Identify which cell holds the provided text, then report its (X, Y) central coordinate. 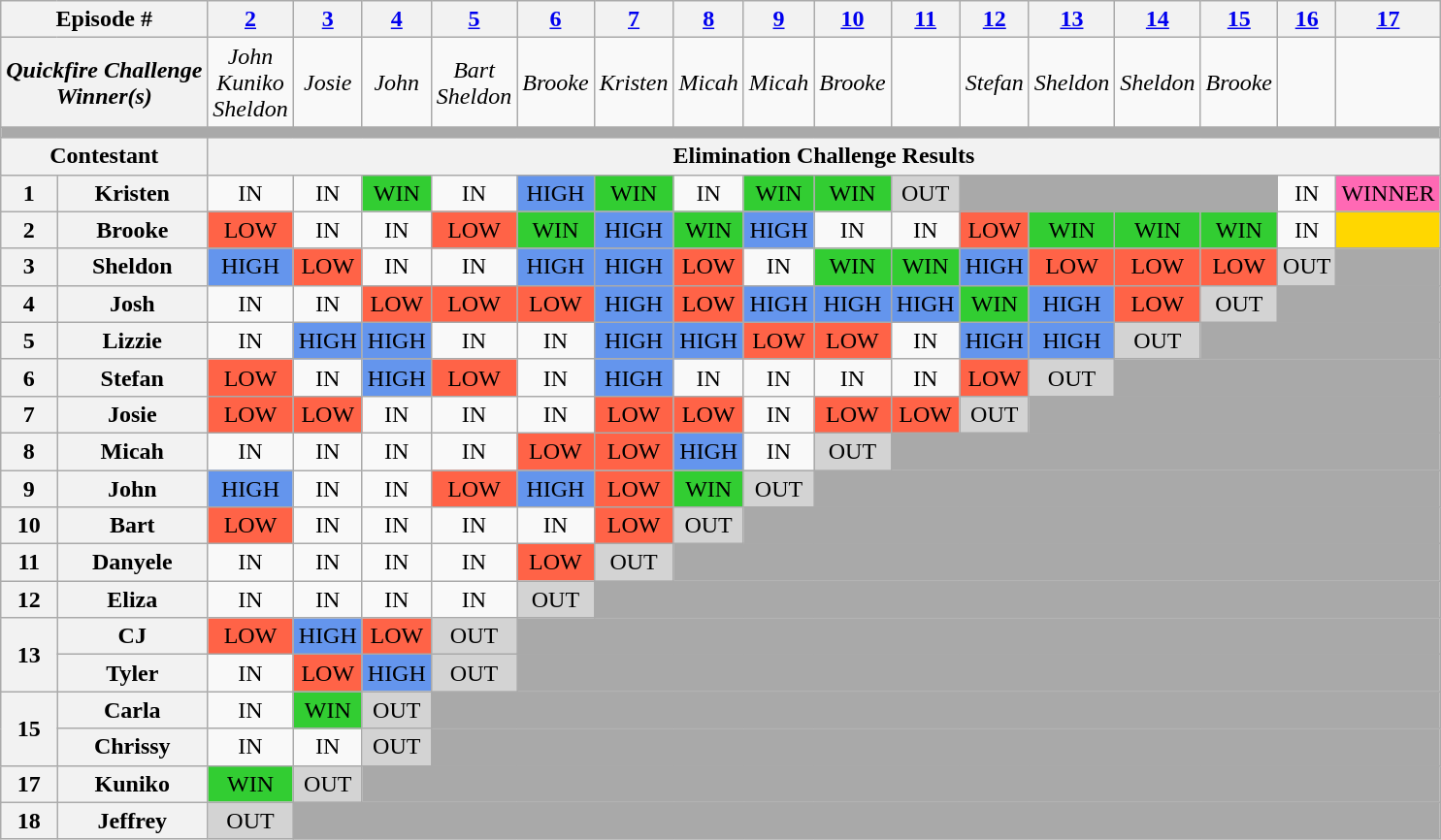
Chrissy (132, 747)
Josh (132, 304)
16 (1307, 19)
Episode # (105, 19)
Elimination Challenge Results (824, 156)
Carla (132, 710)
1 (29, 193)
Kuniko (132, 784)
Danyele (132, 563)
Bart (132, 526)
Jeffrey (132, 821)
Lizzie (132, 340)
CJ (132, 636)
WINNER (1388, 193)
Contestant (105, 156)
BartSheldon (474, 82)
18 (29, 821)
14 (1158, 19)
JohnKunikoSheldon (250, 82)
Quickfire ChallengeWinner(s) (105, 82)
Tyler (132, 673)
Eliza (132, 599)
